Provide the [X, Y] coordinate of the cell's center where the given text is located.  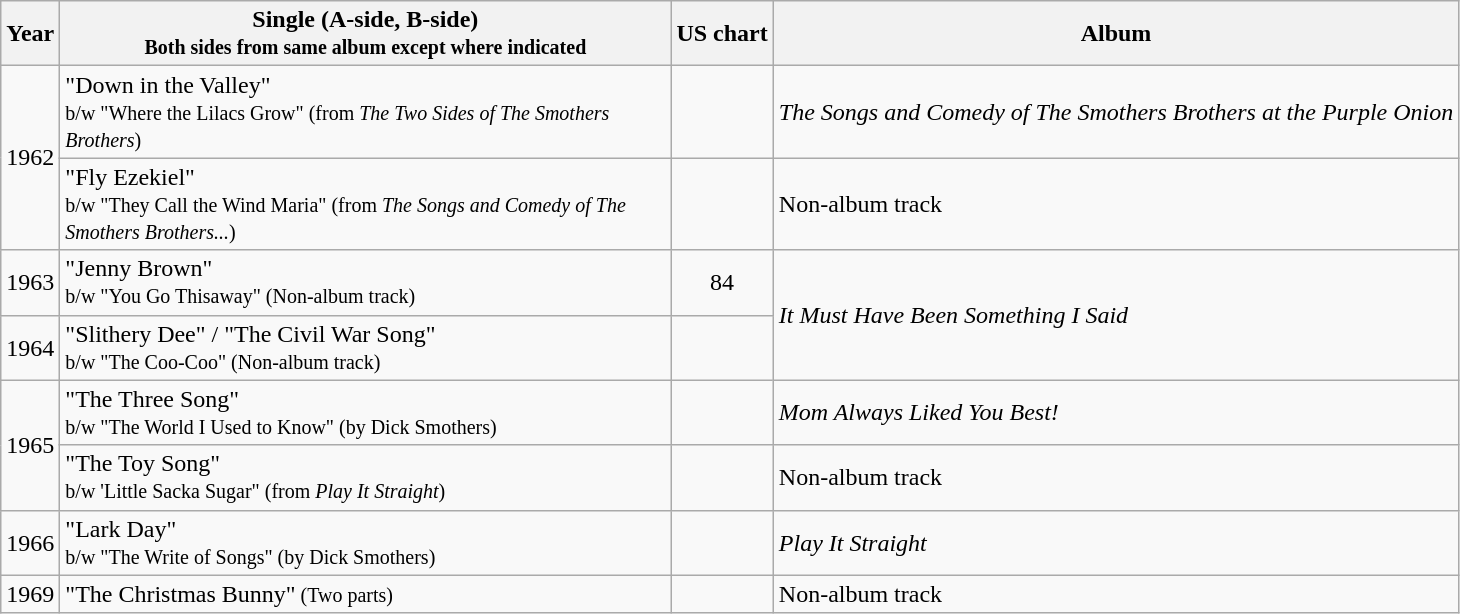
"The Christmas Bunny" (Two parts) [366, 594]
"Jenny Brown"b/w "You Go Thisaway" (Non-album track) [366, 282]
"Slithery Dee" / "The Civil War Song"b/w "The Coo-Coo" (Non-album track) [366, 348]
1969 [30, 594]
Single (A-side, B-side)Both sides from same album except where indicated [366, 34]
"The Three Song"b/w "The World I Used to Know" (by Dick Smothers) [366, 412]
US chart [722, 34]
Year [30, 34]
"Fly Ezekiel"b/w "They Call the Wind Maria" (from The Songs and Comedy of The Smothers Brothers...) [366, 204]
"Lark Day"b/w "The Write of Songs" (by Dick Smothers) [366, 542]
"The Toy Song"b/w 'Little Sacka Sugar" (from Play It Straight) [366, 478]
1965 [30, 445]
84 [722, 282]
Mom Always Liked You Best! [1116, 412]
The Songs and Comedy of The Smothers Brothers at the Purple Onion [1116, 112]
Album [1116, 34]
1962 [30, 158]
Play It Straight [1116, 542]
1966 [30, 542]
"Down in the Valley"b/w "Where the Lilacs Grow" (from The Two Sides of The Smothers Brothers) [366, 112]
1963 [30, 282]
1964 [30, 348]
It Must Have Been Something I Said [1116, 315]
